For the text-containing cell, return its midpoint in [X, Y] coordinate format. 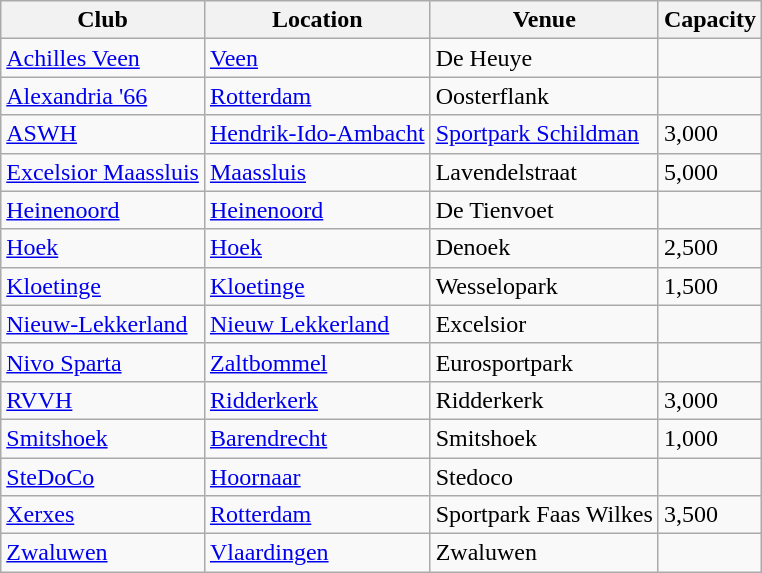
5,000 [710, 172]
Veen [317, 58]
1,500 [710, 286]
Zaltbommel [317, 362]
Barendrecht [317, 438]
Excelsior Maassluis [103, 172]
ASWH [103, 134]
Sportpark Schildman [544, 134]
De Heuye [544, 58]
Hendrik-Ido-Ambacht [317, 134]
Club [103, 20]
SteDoCo [103, 477]
Venue [544, 20]
Nivo Sparta [103, 362]
De Tienvoet [544, 210]
Oosterflank [544, 96]
Wesselopark [544, 286]
Nieuw Lekkerland [317, 324]
Maassluis [317, 172]
Excelsior [544, 324]
2,500 [710, 248]
Capacity [710, 20]
Hoornaar [317, 477]
1,000 [710, 438]
Vlaardingen [317, 553]
Denoek [544, 248]
Achilles Veen [103, 58]
Nieuw-Lekkerland [103, 324]
Location [317, 20]
RVVH [103, 400]
Xerxes [103, 515]
Lavendelstraat [544, 172]
Sportpark Faas Wilkes [544, 515]
Stedoco [544, 477]
Eurosportpark [544, 362]
3,500 [710, 515]
Alexandria '66 [103, 96]
